Pinpoint the cell where the given text exists, returning its [x, y] midpoint coordinate. 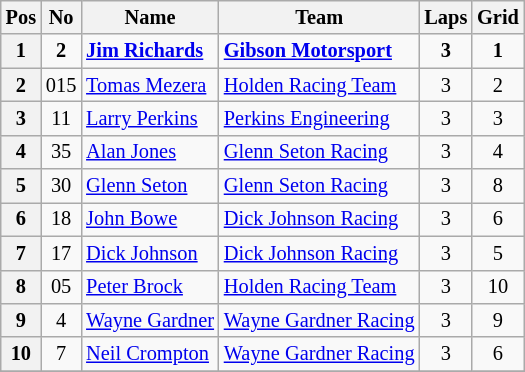
015 [61, 85]
Jim Richards [150, 51]
35 [61, 152]
Larry Perkins [150, 118]
Pos [21, 17]
Neil Crompton [150, 354]
17 [61, 253]
11 [61, 118]
Team [320, 17]
Tomas Mezera [150, 85]
Wayne Gardner [150, 320]
30 [61, 186]
No [61, 17]
18 [61, 219]
Alan Jones [150, 152]
05 [61, 287]
Name [150, 17]
Gibson Motorsport [320, 51]
Laps [446, 17]
Glenn Seton [150, 186]
Perkins Engineering [320, 118]
Dick Johnson [150, 253]
Grid [498, 17]
John Bowe [150, 219]
Peter Brock [150, 287]
